Locate the cell with the specified text and output its [X, Y] center coordinate. 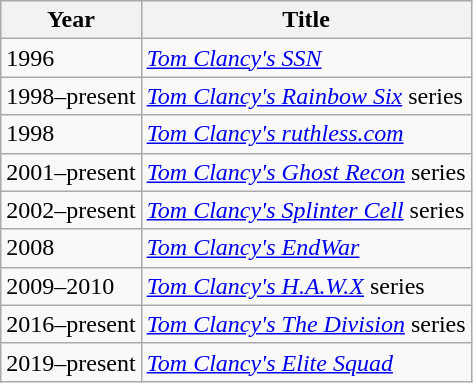
Tom Clancy's Elite Squad [306, 362]
Title [306, 20]
1996 [71, 58]
2001–present [71, 172]
Tom Clancy's Ghost Recon series [306, 172]
Tom Clancy's Rainbow Six series [306, 96]
2019–present [71, 362]
1998 [71, 134]
Tom Clancy's The Division series [306, 324]
2009–2010 [71, 286]
Tom Clancy's ruthless.com [306, 134]
Tom Clancy's Splinter Cell series [306, 210]
2002–present [71, 210]
Tom Clancy's EndWar [306, 248]
2008 [71, 248]
Tom Clancy's H.A.W.X series [306, 286]
1998–present [71, 96]
Year [71, 20]
2016–present [71, 324]
Tom Clancy's SSN [306, 58]
